Scan for the cell matching the given text and deliver its [x, y] coordinate at center. 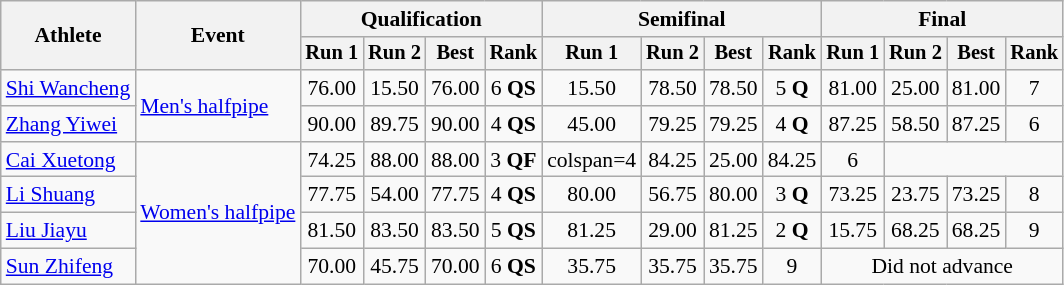
15.75 [852, 231]
Zhang Yiwei [68, 124]
3 QF [514, 160]
58.50 [916, 124]
2 Q [792, 231]
colspan=4 [592, 160]
3 Q [792, 195]
29.00 [672, 231]
Men's halfpipe [218, 106]
Women's halfpipe [218, 213]
Cai Xuetong [68, 160]
56.75 [672, 195]
8 [1034, 195]
Li Shuang [68, 195]
74.25 [332, 160]
Athlete [68, 36]
7 [1034, 88]
4 Q [792, 124]
89.75 [394, 124]
81.50 [332, 231]
45.00 [592, 124]
5 QS [514, 231]
Shi Wancheng [68, 88]
Qualification [421, 19]
23.75 [916, 195]
Liu Jiayu [68, 231]
54.00 [394, 195]
Semifinal [682, 19]
45.75 [394, 267]
5 Q [792, 88]
Did not advance [942, 267]
Final [942, 19]
Sun Zhifeng [68, 267]
Event [218, 36]
